Return the [X, Y] coordinate for the center point of the cell that contains the specified text.  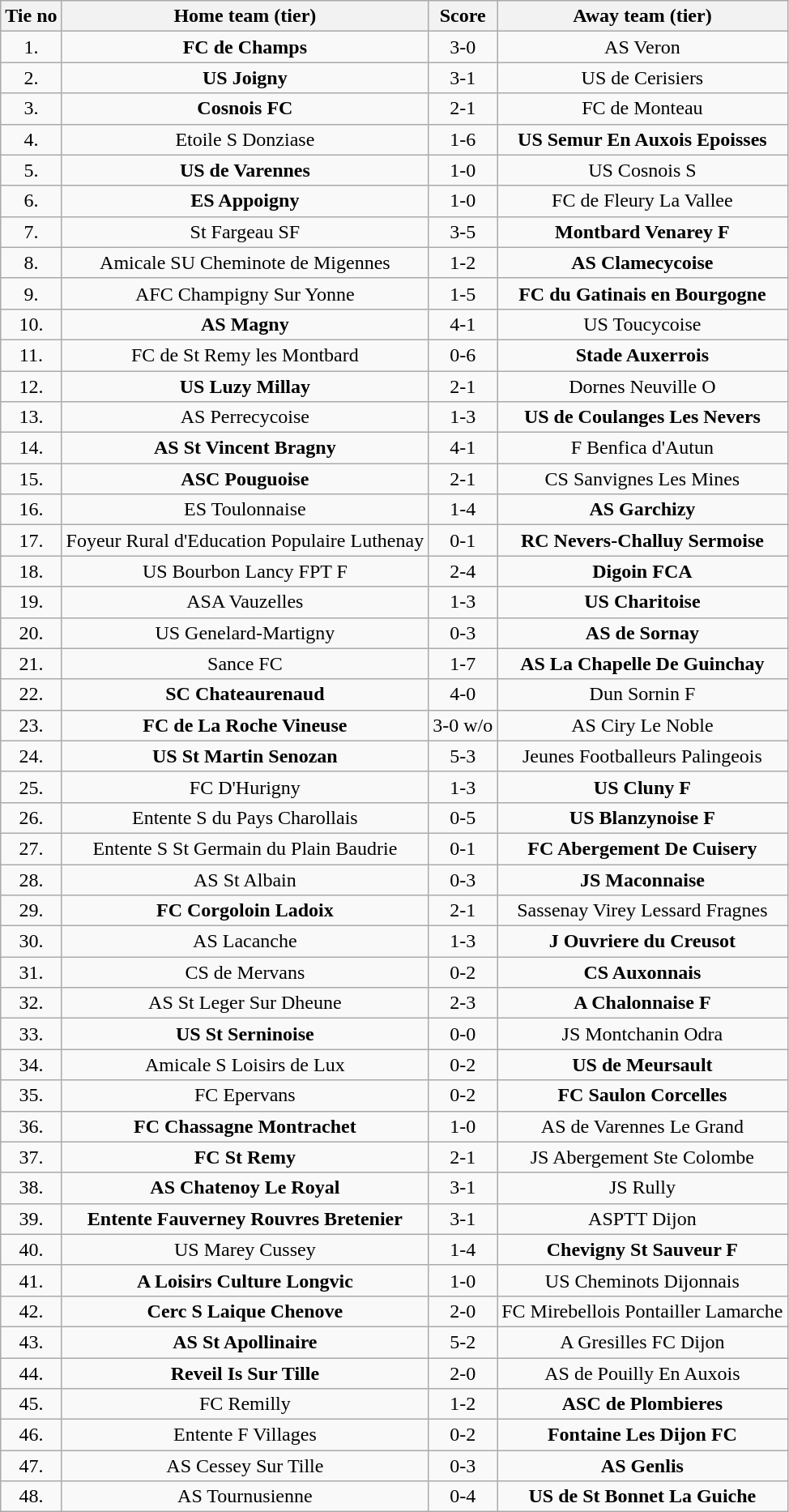
US Charitoise [642, 602]
US Cheminots Dijonnais [642, 1280]
US St Serninoise [245, 1034]
27. [31, 848]
3-5 [463, 232]
1-7 [463, 664]
AS Ciry Le Noble [642, 725]
32. [31, 1003]
FC Remilly [245, 1404]
CS Sanvignes Les Mines [642, 479]
Dun Sornin F [642, 694]
AS Perrecycoise [245, 417]
Jeunes Footballeurs Palingeois [642, 756]
Montbard Venarey F [642, 232]
ASPTT Dijon [642, 1219]
9. [31, 293]
45. [31, 1404]
JS Montchanin Odra [642, 1034]
1. [31, 47]
AS de Varennes Le Grand [642, 1126]
US Semur En Auxois Epoisses [642, 139]
33. [31, 1034]
35. [31, 1096]
AS de Sornay [642, 633]
0-5 [463, 818]
38. [31, 1188]
Entente Fauverney Rouvres Bretenier [245, 1219]
A Loisirs Culture Longvic [245, 1280]
St Fargeau SF [245, 232]
Stade Auxerrois [642, 355]
FC Corgoloin Ladoix [245, 911]
US Cluny F [642, 787]
3-0 w/o [463, 725]
FC Epervans [245, 1096]
JS Abergement Ste Colombe [642, 1157]
3. [31, 109]
Sance FC [245, 664]
ES Toulonnaise [245, 510]
29. [31, 911]
0-4 [463, 1497]
17. [31, 540]
A Gresilles FC Dijon [642, 1342]
AS Magny [245, 324]
JS Rully [642, 1188]
19. [31, 602]
SC Chateaurenaud [245, 694]
FC de La Roche Vineuse [245, 725]
11. [31, 355]
42. [31, 1311]
Score [463, 16]
AS de Pouilly En Auxois [642, 1373]
20. [31, 633]
Entente S St Germain du Plain Baudrie [245, 848]
Reveil Is Sur Tille [245, 1373]
23. [31, 725]
CS Auxonnais [642, 972]
US Blanzynoise F [642, 818]
0-0 [463, 1034]
4. [31, 139]
8. [31, 263]
US de Varennes [245, 170]
39. [31, 1219]
Tie no [31, 16]
FC Abergement De Cuisery [642, 848]
US de Meursault [642, 1065]
Amicale S Loisirs de Lux [245, 1065]
FC Chassagne Montrachet [245, 1126]
Cerc S Laique Chenove [245, 1311]
15. [31, 479]
7. [31, 232]
1-5 [463, 293]
30. [31, 942]
1-6 [463, 139]
43. [31, 1342]
Entente S du Pays Charollais [245, 818]
Sassenay Virey Lessard Fragnes [642, 911]
47. [31, 1466]
Amicale SU Cheminote de Migennes [245, 263]
AS Lacanche [245, 942]
2-4 [463, 571]
14. [31, 448]
Dornes Neuville O [642, 387]
46. [31, 1435]
A Chalonnaise F [642, 1003]
ES Appoigny [245, 201]
AS St Albain [245, 879]
Etoile S Donziase [245, 139]
AS Chatenoy Le Royal [245, 1188]
40. [31, 1249]
5-3 [463, 756]
AS Genlis [642, 1466]
21. [31, 664]
US de Cerisiers [642, 78]
2. [31, 78]
Home team (tier) [245, 16]
AS La Chapelle De Guinchay [642, 664]
6. [31, 201]
FC du Gatinais en Bourgogne [642, 293]
US Toucycoise [642, 324]
37. [31, 1157]
US Joigny [245, 78]
28. [31, 879]
34. [31, 1065]
25. [31, 787]
2-3 [463, 1003]
ASA Vauzelles [245, 602]
Foyeur Rural d'Education Populaire Luthenay [245, 540]
US de Coulanges Les Nevers [642, 417]
US Luzy Millay [245, 387]
CS de Mervans [245, 972]
24. [31, 756]
31. [31, 972]
22. [31, 694]
12. [31, 387]
US Bourbon Lancy FPT F [245, 571]
FC de Champs [245, 47]
AS Veron [642, 47]
AS Clamecycoise [642, 263]
13. [31, 417]
16. [31, 510]
3-0 [463, 47]
AS Garchizy [642, 510]
Cosnois FC [245, 109]
US de St Bonnet La Guiche [642, 1497]
AS Tournusienne [245, 1497]
5-2 [463, 1342]
US Marey Cussey [245, 1249]
Entente F Villages [245, 1435]
FC Mirebellois Pontailler Lamarche [642, 1311]
AS St Apollinaire [245, 1342]
FC de St Remy les Montbard [245, 355]
AS St Leger Sur Dheune [245, 1003]
5. [31, 170]
US Genelard-Martigny [245, 633]
US St Martin Senozan [245, 756]
FC de Fleury La Vallee [642, 201]
AFC Champigny Sur Yonne [245, 293]
Digoin FCA [642, 571]
10. [31, 324]
Away team (tier) [642, 16]
Chevigny St Sauveur F [642, 1249]
JS Maconnaise [642, 879]
RC Nevers-Challuy Sermoise [642, 540]
48. [31, 1497]
Fontaine Les Dijon FC [642, 1435]
18. [31, 571]
AS St Vincent Bragny [245, 448]
FC D'Hurigny [245, 787]
4-0 [463, 694]
US Cosnois S [642, 170]
44. [31, 1373]
41. [31, 1280]
J Ouvriere du Creusot [642, 942]
FC St Remy [245, 1157]
FC de Monteau [642, 109]
AS Cessey Sur Tille [245, 1466]
26. [31, 818]
ASC Pouguoise [245, 479]
F Benfica d'Autun [642, 448]
FC Saulon Corcelles [642, 1096]
ASC de Plombieres [642, 1404]
36. [31, 1126]
0-6 [463, 355]
